For the text-containing cell, return its midpoint in [x, y] coordinate format. 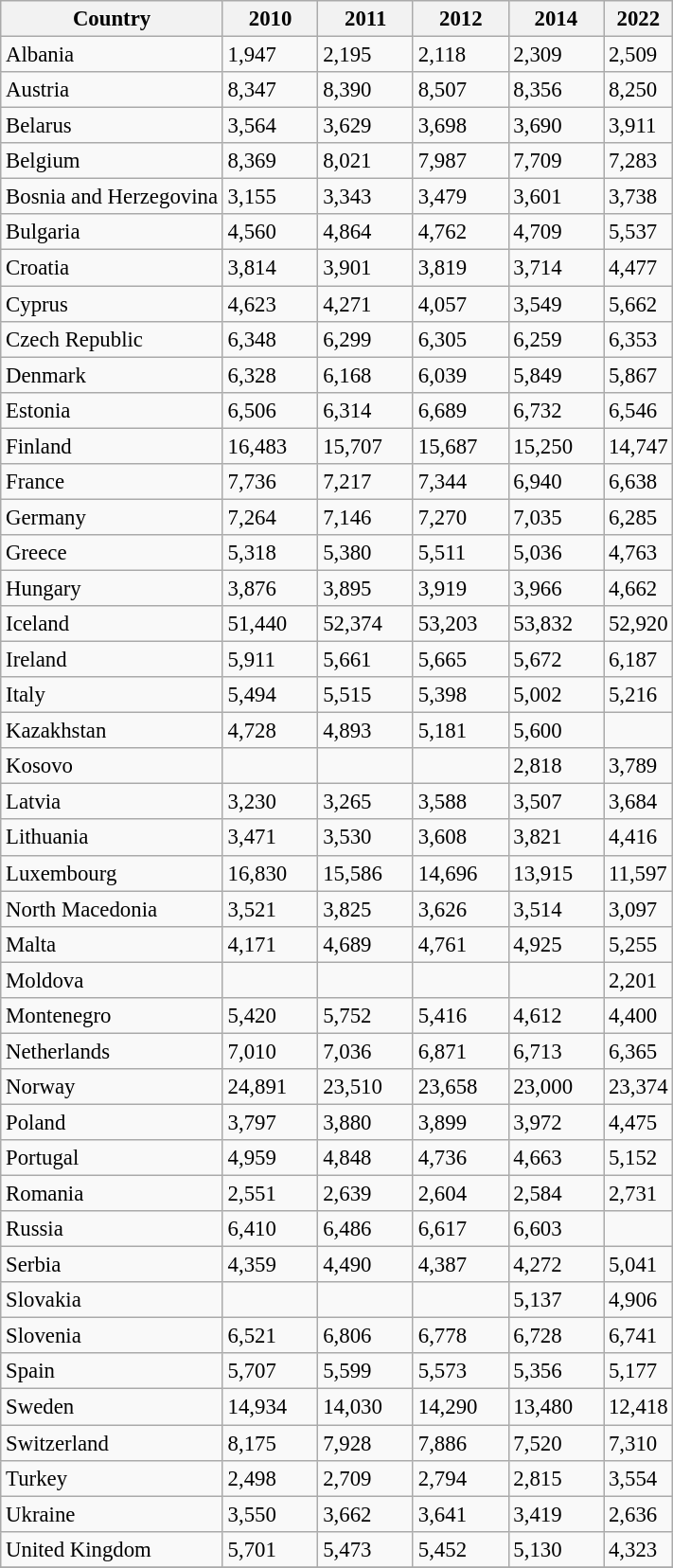
5,662 [638, 304]
3,690 [557, 126]
11,597 [638, 873]
3,966 [557, 588]
2014 [557, 19]
4,490 [365, 1265]
4,663 [557, 1158]
Bulgaria [112, 232]
Austria [112, 90]
Montenegro [112, 1016]
3,626 [460, 909]
5,573 [460, 1372]
4,736 [460, 1158]
7,264 [271, 517]
3,155 [271, 197]
7,987 [460, 161]
5,537 [638, 232]
5,041 [638, 1265]
5,152 [638, 1158]
Croatia [112, 268]
Netherlands [112, 1051]
52,374 [365, 624]
4,906 [638, 1300]
3,876 [271, 588]
Cyprus [112, 304]
5,002 [557, 695]
Country [112, 19]
Malta [112, 944]
3,895 [365, 588]
53,203 [460, 624]
2012 [460, 19]
6,638 [638, 482]
6,039 [460, 375]
3,911 [638, 126]
6,806 [365, 1336]
12,418 [638, 1407]
52,920 [638, 624]
3,789 [638, 766]
Slovakia [112, 1300]
2,551 [271, 1194]
6,940 [557, 482]
2,815 [557, 1478]
2,818 [557, 766]
23,658 [460, 1087]
5,452 [460, 1549]
3,521 [271, 909]
4,057 [460, 304]
8,356 [557, 90]
Czech Republic [112, 339]
5,911 [271, 660]
3,880 [365, 1122]
15,687 [460, 446]
2,731 [638, 1194]
6,546 [638, 410]
5,130 [557, 1549]
7,010 [271, 1051]
Ireland [112, 660]
4,623 [271, 304]
Hungary [112, 588]
5,707 [271, 1372]
5,356 [557, 1372]
8,250 [638, 90]
6,603 [557, 1229]
2,794 [460, 1478]
6,617 [460, 1229]
16,830 [271, 873]
8,175 [271, 1443]
5,318 [271, 553]
6,689 [460, 410]
Latvia [112, 802]
7,146 [365, 517]
4,763 [638, 553]
5,511 [460, 553]
14,696 [460, 873]
3,549 [557, 304]
5,137 [557, 1300]
2,118 [460, 55]
51,440 [271, 624]
4,272 [557, 1265]
3,901 [365, 268]
4,612 [557, 1016]
4,171 [271, 944]
Serbia [112, 1265]
3,507 [557, 802]
6,365 [638, 1051]
5,600 [557, 731]
5,380 [365, 553]
7,736 [271, 482]
4,271 [365, 304]
5,661 [365, 660]
6,259 [557, 339]
3,738 [638, 197]
14,934 [271, 1407]
6,741 [638, 1336]
5,181 [460, 731]
14,747 [638, 446]
4,709 [557, 232]
6,299 [365, 339]
6,778 [460, 1336]
14,030 [365, 1407]
3,230 [271, 802]
5,420 [271, 1016]
6,728 [557, 1336]
2,584 [557, 1194]
Russia [112, 1229]
4,728 [271, 731]
Kazakhstan [112, 731]
Greece [112, 553]
3,550 [271, 1514]
3,564 [271, 126]
3,684 [638, 802]
4,893 [365, 731]
6,410 [271, 1229]
3,343 [365, 197]
4,560 [271, 232]
Germany [112, 517]
15,586 [365, 873]
7,035 [557, 517]
5,473 [365, 1549]
Switzerland [112, 1443]
5,494 [271, 695]
Iceland [112, 624]
8,369 [271, 161]
7,283 [638, 161]
4,959 [271, 1158]
3,641 [460, 1514]
3,601 [557, 197]
4,475 [638, 1122]
6,871 [460, 1051]
4,925 [557, 944]
5,398 [460, 695]
Belarus [112, 126]
6,168 [365, 375]
2,309 [557, 55]
6,506 [271, 410]
2,509 [638, 55]
5,599 [365, 1372]
7,344 [460, 482]
8,507 [460, 90]
3,814 [271, 268]
7,217 [365, 482]
3,530 [365, 838]
Romania [112, 1194]
1,947 [271, 55]
Slovenia [112, 1336]
4,323 [638, 1549]
3,608 [460, 838]
15,707 [365, 446]
3,471 [271, 838]
7,709 [557, 161]
4,359 [271, 1265]
5,867 [638, 375]
6,305 [460, 339]
4,416 [638, 838]
3,479 [460, 197]
Portugal [112, 1158]
Moldova [112, 980]
6,285 [638, 517]
Poland [112, 1122]
2022 [638, 19]
13,480 [557, 1407]
Sweden [112, 1407]
Norway [112, 1087]
6,328 [271, 375]
4,477 [638, 268]
3,899 [460, 1122]
4,848 [365, 1158]
3,265 [365, 802]
15,250 [557, 446]
4,662 [638, 588]
3,714 [557, 268]
3,588 [460, 802]
6,713 [557, 1051]
13,915 [557, 873]
8,390 [365, 90]
7,036 [365, 1051]
Luxembourg [112, 873]
6,353 [638, 339]
6,732 [557, 410]
4,689 [365, 944]
Bosnia and Herzegovina [112, 197]
6,187 [638, 660]
2,636 [638, 1514]
6,486 [365, 1229]
5,515 [365, 695]
7,520 [557, 1443]
3,819 [460, 268]
23,510 [365, 1087]
3,662 [365, 1514]
5,177 [638, 1372]
2,195 [365, 55]
7,928 [365, 1443]
8,347 [271, 90]
7,886 [460, 1443]
2,639 [365, 1194]
14,290 [460, 1407]
3,821 [557, 838]
Albania [112, 55]
2,498 [271, 1478]
5,701 [271, 1549]
2,604 [460, 1194]
Ukraine [112, 1514]
5,216 [638, 695]
Lithuania [112, 838]
3,698 [460, 126]
4,400 [638, 1016]
4,762 [460, 232]
3,797 [271, 1122]
4,864 [365, 232]
3,419 [557, 1514]
United Kingdom [112, 1549]
16,483 [271, 446]
24,891 [271, 1087]
Estonia [112, 410]
3,514 [557, 909]
5,665 [460, 660]
Kosovo [112, 766]
4,761 [460, 944]
6,348 [271, 339]
5,416 [460, 1016]
2,201 [638, 980]
2011 [365, 19]
Finland [112, 446]
5,672 [557, 660]
23,374 [638, 1087]
23,000 [557, 1087]
3,554 [638, 1478]
3,825 [365, 909]
5,849 [557, 375]
7,270 [460, 517]
53,832 [557, 624]
Italy [112, 695]
4,387 [460, 1265]
Denmark [112, 375]
5,036 [557, 553]
8,021 [365, 161]
Belgium [112, 161]
6,314 [365, 410]
3,629 [365, 126]
North Macedonia [112, 909]
3,919 [460, 588]
5,255 [638, 944]
2,709 [365, 1478]
Turkey [112, 1478]
France [112, 482]
2010 [271, 19]
7,310 [638, 1443]
3,972 [557, 1122]
6,521 [271, 1336]
5,752 [365, 1016]
Spain [112, 1372]
3,097 [638, 909]
